Return [X, Y] of the center of cell containing provided text 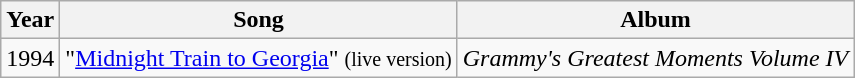
Song [258, 20]
Grammy's Greatest Moments Volume IV [656, 58]
Year [30, 20]
1994 [30, 58]
"Midnight Train to Georgia" (live version) [258, 58]
Album [656, 20]
